Scan for the cell matching the given text and deliver its (x, y) coordinate at center. 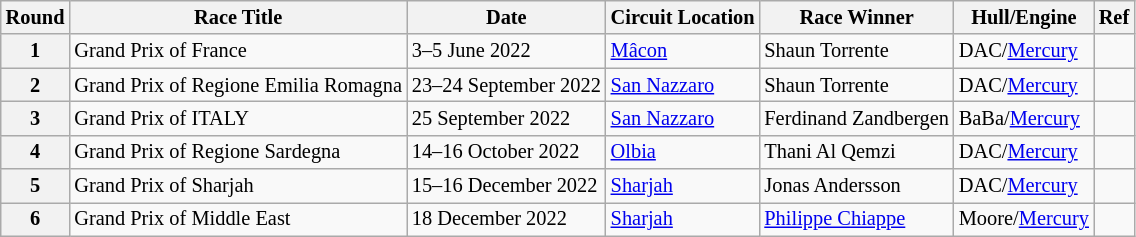
14–16 October 2022 (506, 152)
23–24 September 2022 (506, 85)
Race Title (238, 17)
Grand Prix of ITALY (238, 118)
25 September 2022 (506, 118)
Circuit Location (683, 17)
Grand Prix of Middle East (238, 219)
Jonas Andersson (856, 186)
Grand Prix of Sharjah (238, 186)
Thani Al Qemzi (856, 152)
5 (36, 186)
Ref (1114, 17)
Race Winner (856, 17)
3 (36, 118)
Moore/Mercury (1024, 219)
Hull/Engine (1024, 17)
Philippe Chiappe (856, 219)
Grand Prix of France (238, 51)
4 (36, 152)
2 (36, 85)
BaBa/Mercury (1024, 118)
Olbia (683, 152)
15–16 December 2022 (506, 186)
3–5 June 2022 (506, 51)
Grand Prix of Regione Emilia Romagna (238, 85)
1 (36, 51)
Ferdinand Zandbergen (856, 118)
18 December 2022 (506, 219)
Round (36, 17)
Grand Prix of Regione Sardegna (238, 152)
Mâcon (683, 51)
Date (506, 17)
6 (36, 219)
